From the cell containing the given text, extract its center point as (x, y) coordinate. 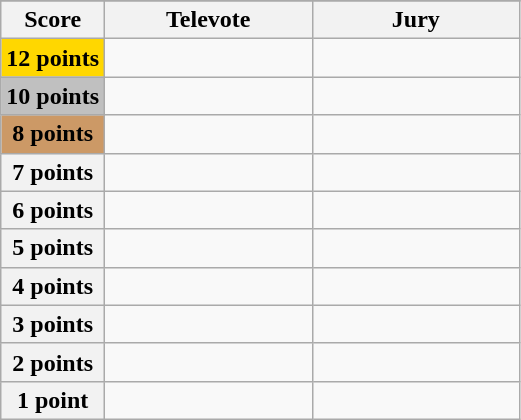
5 points (53, 248)
12 points (53, 58)
7 points (53, 172)
Score (53, 20)
8 points (53, 134)
10 points (53, 96)
2 points (53, 362)
1 point (53, 400)
3 points (53, 324)
6 points (53, 210)
Jury (416, 20)
4 points (53, 286)
Televote (209, 20)
